Detect which cell encompasses the target text, then output its (X, Y) center coordinate. 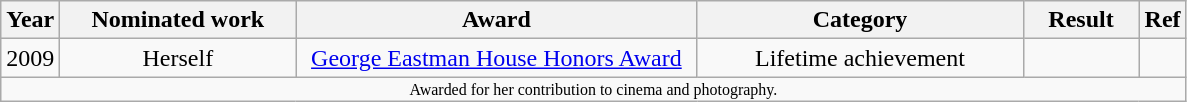
Category (860, 20)
Lifetime achievement (860, 58)
Awarded for her contribution to cinema and photography. (594, 89)
Award (496, 20)
George Eastman House Honors Award (496, 58)
2009 (30, 58)
Herself (178, 58)
Year (30, 20)
Ref (1162, 20)
Nominated work (178, 20)
Result (1081, 20)
